Extract the [X, Y] coordinate from the center of the cell holding the provided text.  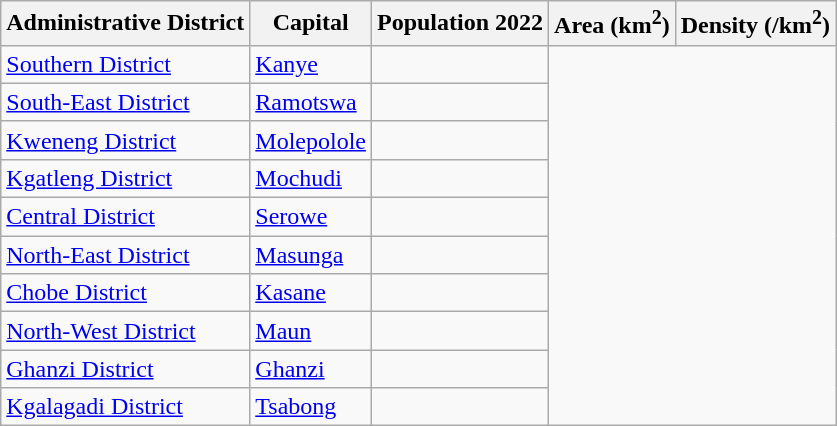
Chobe District [126, 293]
Kasane [311, 293]
Ghanzi District [126, 369]
Density (/km2) [755, 24]
Maun [311, 331]
Kgalagadi District [126, 407]
North-East District [126, 255]
Kweneng District [126, 140]
Ramotswa [311, 102]
North-West District [126, 331]
Central District [126, 217]
Capital [311, 24]
Ghanzi [311, 369]
Administrative District [126, 24]
Masunga [311, 255]
Tsabong [311, 407]
Kgatleng District [126, 178]
South-East District [126, 102]
Molepolole [311, 140]
Southern District [126, 64]
Population 2022 [460, 24]
Area (km2) [612, 24]
Kanye [311, 64]
Mochudi [311, 178]
Serowe [311, 217]
